Provide the (x, y) coordinate of the cell's center where the given text is located.  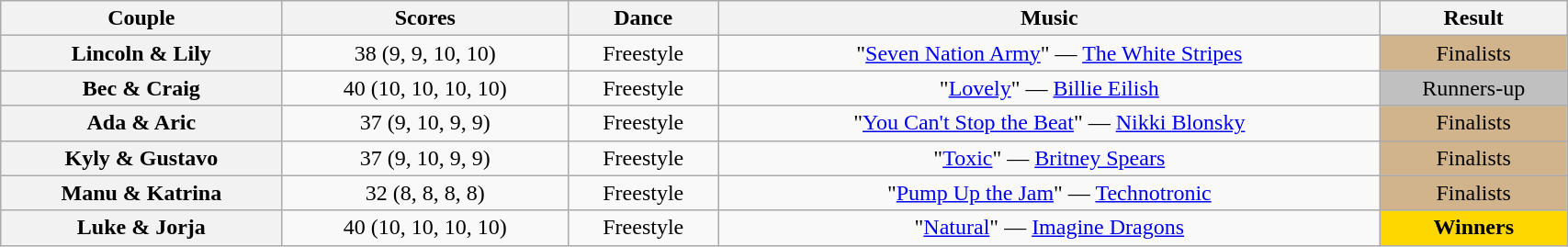
"You Can't Stop the Beat" — Nikki Blonsky (1049, 123)
"Pump Up the Jam" — Technotronic (1049, 193)
Kyly & Gustavo (141, 158)
Scores (425, 18)
Luke & Jorja (141, 228)
32 (8, 8, 8, 8) (425, 193)
38 (9, 9, 10, 10) (425, 53)
"Natural" — Imagine Dragons (1049, 228)
Result (1473, 18)
Runners-up (1473, 88)
Winners (1473, 228)
Lincoln & Lily (141, 53)
Music (1049, 18)
Manu & Katrina (141, 193)
Dance (643, 18)
"Toxic" — Britney Spears (1049, 158)
"Lovely" — Billie Eilish (1049, 88)
Ada & Aric (141, 123)
Couple (141, 18)
Bec & Craig (141, 88)
"Seven Nation Army" — The White Stripes (1049, 53)
